Return the (X, Y) coordinate for the center point of the cell that contains the specified text.  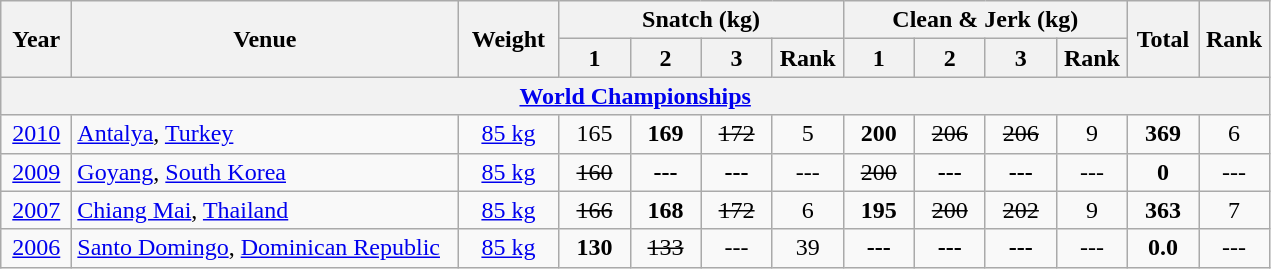
202 (1020, 210)
Santo Domingo, Dominican Republic (265, 248)
Weight (508, 39)
5 (808, 134)
130 (594, 248)
166 (594, 210)
Goyang, South Korea (265, 172)
World Championships (636, 96)
Antalya, Turkey (265, 134)
160 (594, 172)
Total (1162, 39)
195 (878, 210)
168 (666, 210)
Year (36, 39)
Clean & Jerk (kg) (985, 20)
165 (594, 134)
7 (1234, 210)
363 (1162, 210)
2009 (36, 172)
Chiang Mai, Thailand (265, 210)
Snatch (kg) (701, 20)
0 (1162, 172)
2010 (36, 134)
0.0 (1162, 248)
Venue (265, 39)
133 (666, 248)
369 (1162, 134)
169 (666, 134)
2007 (36, 210)
2006 (36, 248)
39 (808, 248)
